Provide the (x, y) coordinate of the cell's center where the given text is located.  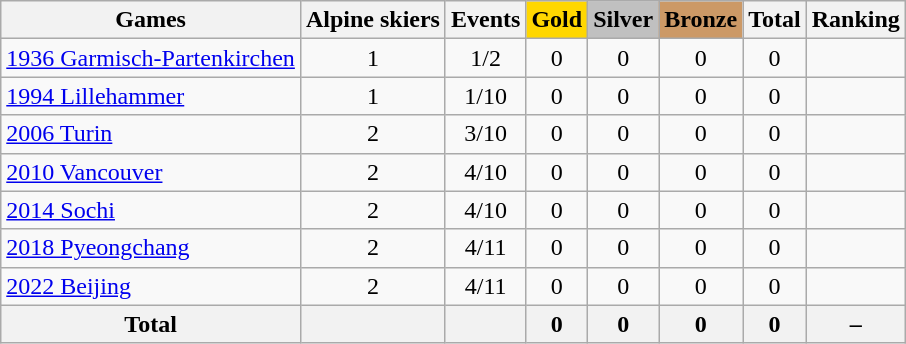
1994 Lillehammer (151, 96)
Games (151, 20)
Events (485, 20)
Alpine skiers (372, 20)
1/2 (485, 58)
1/10 (485, 96)
Gold (557, 20)
2018 Pyeongchang (151, 248)
1936 Garmisch-Partenkirchen (151, 58)
2022 Beijing (151, 286)
Silver (624, 20)
2006 Turin (151, 134)
– (856, 324)
2014 Sochi (151, 210)
2010 Vancouver (151, 172)
Bronze (701, 20)
3/10 (485, 134)
Ranking (856, 20)
